Output the [x, y] coordinate of the center of the cell containing the given text.  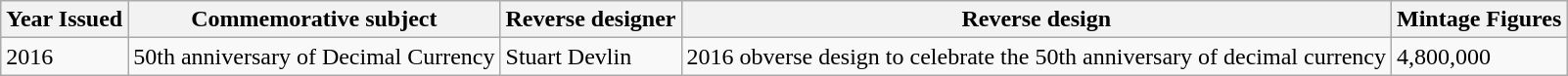
Year Issued [65, 19]
2016 obverse design to celebrate the 50th anniversary of decimal currency [1036, 57]
Commemorative subject [314, 19]
Mintage Figures [1478, 19]
50th anniversary of Decimal Currency [314, 57]
Reverse design [1036, 19]
Reverse designer [591, 19]
4,800,000 [1478, 57]
2016 [65, 57]
Stuart Devlin [591, 57]
